Provide the [x, y] coordinate of the cell's center where the given text is located.  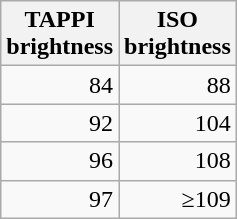
ISO brightness [177, 34]
108 [177, 161]
TAPPI brightness [60, 34]
84 [60, 85]
97 [60, 199]
≥109 [177, 199]
88 [177, 85]
96 [60, 161]
92 [60, 123]
104 [177, 123]
